Identify which cell holds the provided text, then report its (x, y) central coordinate. 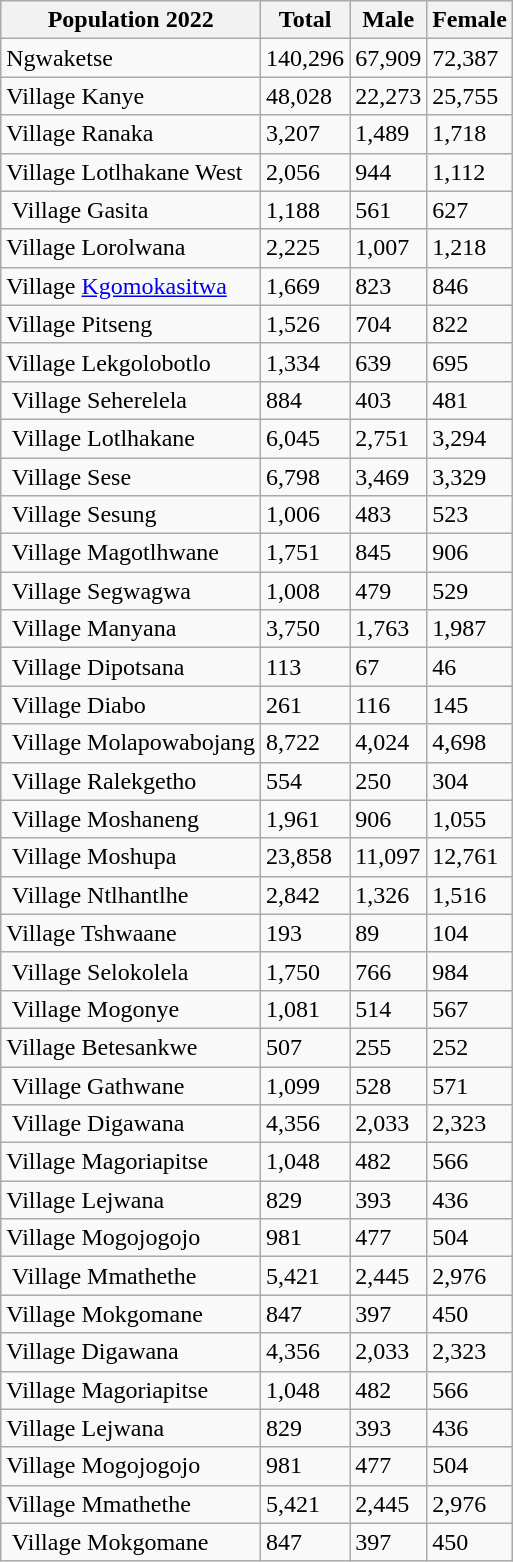
Female (470, 20)
481 (470, 400)
3,469 (388, 477)
Male (388, 20)
Village Diabo (131, 705)
Ngwaketse (131, 58)
528 (388, 1085)
252 (470, 1047)
523 (470, 515)
89 (388, 933)
483 (388, 515)
1,718 (470, 134)
6,798 (306, 477)
Village Gathwane (131, 1085)
Village Segwagwa (131, 591)
193 (306, 933)
255 (388, 1047)
104 (470, 933)
Total (306, 20)
514 (388, 1009)
571 (470, 1085)
Village Lotlhakane (131, 438)
Village Sese (131, 477)
Village Mogonye (131, 1009)
823 (388, 286)
140,296 (306, 58)
479 (388, 591)
1,669 (306, 286)
67,909 (388, 58)
Village Betesankwe (131, 1047)
Population 2022 (131, 20)
695 (470, 362)
Village Molapowabojang (131, 743)
Village Lotlhakane West (131, 172)
1,055 (470, 819)
Village Selokolela (131, 971)
48,028 (306, 96)
1,112 (470, 172)
Village Kgomokasitwa (131, 286)
561 (388, 210)
1,218 (470, 248)
846 (470, 286)
1,961 (306, 819)
6,045 (306, 438)
Village Kanye (131, 96)
Village Moshupa (131, 857)
1,326 (388, 895)
567 (470, 1009)
984 (470, 971)
Village Gasita (131, 210)
1,008 (306, 591)
944 (388, 172)
8,722 (306, 743)
116 (388, 705)
2,225 (306, 248)
1,526 (306, 324)
1,188 (306, 210)
1,987 (470, 629)
Village Dipotsana (131, 667)
145 (470, 705)
1,489 (388, 134)
3,207 (306, 134)
2,056 (306, 172)
766 (388, 971)
4,024 (388, 743)
Village Pitseng (131, 324)
Village Ranaka (131, 134)
261 (306, 705)
1,007 (388, 248)
Village Seherelela (131, 400)
12,761 (470, 857)
627 (470, 210)
704 (388, 324)
1,099 (306, 1085)
Village Sesung (131, 515)
67 (388, 667)
2,842 (306, 895)
403 (388, 400)
113 (306, 667)
507 (306, 1047)
554 (306, 781)
25,755 (470, 96)
Village Magotlhwane (131, 553)
Village Ntlhantlhe (131, 895)
1,516 (470, 895)
Village Lorolwana (131, 248)
23,858 (306, 857)
822 (470, 324)
22,273 (388, 96)
Village Lekgolobotlo (131, 362)
845 (388, 553)
529 (470, 591)
1,006 (306, 515)
250 (388, 781)
46 (470, 667)
72,387 (470, 58)
884 (306, 400)
11,097 (388, 857)
639 (388, 362)
Village Manyana (131, 629)
4,698 (470, 743)
1,751 (306, 553)
3,294 (470, 438)
1,334 (306, 362)
1,081 (306, 1009)
1,750 (306, 971)
Village Ralekgetho (131, 781)
2,751 (388, 438)
Village Moshaneng (131, 819)
1,763 (388, 629)
Village Tshwaane (131, 933)
3,750 (306, 629)
304 (470, 781)
3,329 (470, 477)
